Return the (X, Y) coordinate for the center point of the cell that contains the specified text.  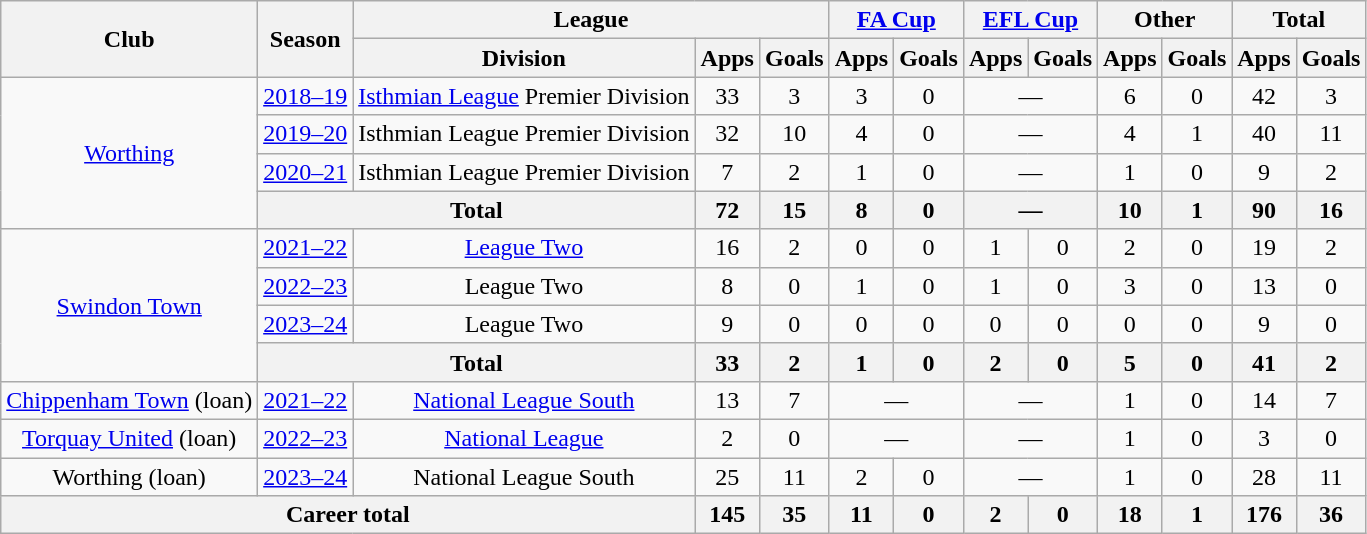
35 (794, 515)
90 (1264, 210)
18 (1130, 515)
176 (1264, 515)
EFL Cup (1030, 20)
Club (130, 39)
Division (524, 58)
Other (1165, 20)
6 (1130, 96)
14 (1264, 400)
2019–20 (306, 134)
Chippenham Town (loan) (130, 400)
Worthing (loan) (130, 477)
Worthing (130, 153)
15 (794, 210)
40 (1264, 134)
72 (727, 210)
League (592, 20)
2020–21 (306, 172)
Career total (348, 515)
19 (1264, 248)
25 (727, 477)
Torquay United (loan) (130, 438)
145 (727, 515)
32 (727, 134)
42 (1264, 96)
28 (1264, 477)
Season (306, 39)
5 (1130, 362)
36 (1331, 515)
National League (524, 438)
FA Cup (896, 20)
41 (1264, 362)
2018–19 (306, 96)
Swindon Town (130, 305)
